Identify which cell holds the provided text, then report its [X, Y] central coordinate. 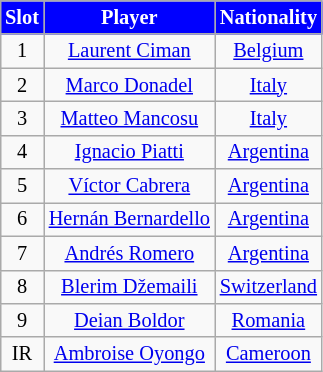
Romania [268, 320]
Slot [22, 17]
4 [22, 152]
Blerim Džemaili [130, 287]
Switzerland [268, 287]
3 [22, 118]
2 [22, 85]
Belgium [268, 51]
1 [22, 51]
Ignacio Piatti [130, 152]
Andrés Romero [130, 253]
Matteo Mancosu [130, 118]
Nationality [268, 17]
6 [22, 219]
Deian Boldor [130, 320]
8 [22, 287]
Marco Donadel [130, 85]
Laurent Ciman [130, 51]
IR [22, 354]
Ambroise Oyongo [130, 354]
Player [130, 17]
5 [22, 186]
Cameroon [268, 354]
Hernán Bernardello [130, 219]
9 [22, 320]
7 [22, 253]
Víctor Cabrera [130, 186]
